For the text-containing cell, return its midpoint in (x, y) coordinate format. 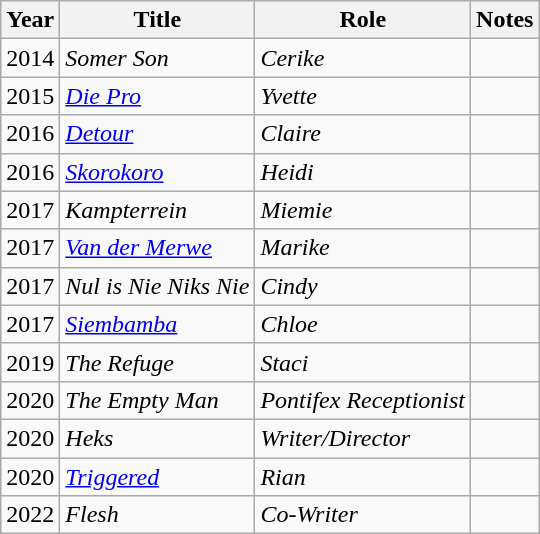
Staci (363, 362)
Somer Son (158, 58)
Year (30, 20)
Yvette (363, 96)
The Empty Man (158, 400)
Skorokoro (158, 172)
Die Pro (158, 96)
Co-Writer (363, 515)
Title (158, 20)
2014 (30, 58)
Cerike (363, 58)
Heidi (363, 172)
Rian (363, 477)
The Refuge (158, 362)
2019 (30, 362)
Writer/Director (363, 438)
Nul is Nie Niks Nie (158, 286)
Heks (158, 438)
Detour (158, 134)
Chloe (363, 324)
Marike (363, 248)
Van der Merwe (158, 248)
Role (363, 20)
Claire (363, 134)
2022 (30, 515)
Cindy (363, 286)
2015 (30, 96)
Kampterrein (158, 210)
Notes (505, 20)
Triggered (158, 477)
Flesh (158, 515)
Pontifex Receptionist (363, 400)
Miemie (363, 210)
Siembamba (158, 324)
